Return the (X, Y) coordinate for the center point of the cell that contains the specified text.  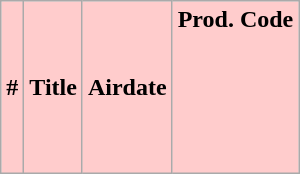
Prod. Code (236, 88)
Title (54, 88)
# (12, 88)
Airdate (127, 88)
